Return (X, Y) of the center of cell containing provided text 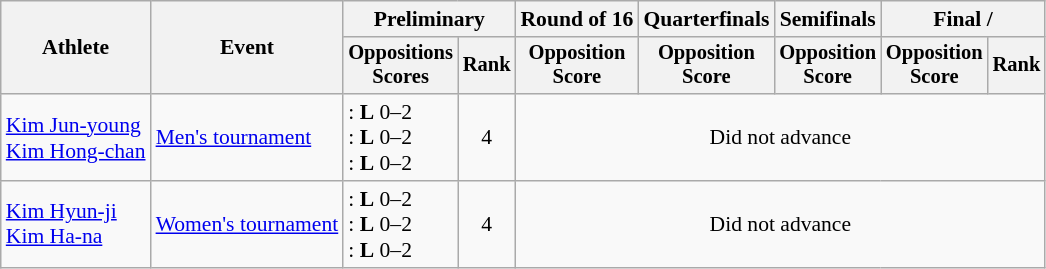
Men's tournament (248, 138)
Kim Jun-youngKim Hong-chan (76, 138)
Semifinals (828, 19)
Preliminary (429, 19)
OppositionsScores (400, 66)
Women's tournament (248, 224)
Quarterfinals (706, 19)
Kim Hyun-jiKim Ha-na (76, 224)
Final / (963, 19)
Event (248, 48)
Round of 16 (576, 19)
Athlete (76, 48)
